Locate the cell with the specified text and output its (X, Y) center coordinate. 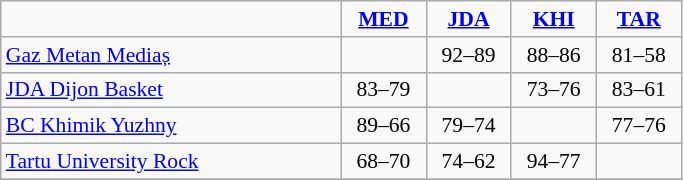
89–66 (384, 126)
88–86 (554, 55)
JDA (468, 19)
77–76 (638, 126)
83–61 (638, 90)
92–89 (468, 55)
TAR (638, 19)
68–70 (384, 162)
79–74 (468, 126)
MED (384, 19)
81–58 (638, 55)
KHI (554, 19)
83–79 (384, 90)
Gaz Metan Mediaș (171, 55)
73–76 (554, 90)
74–62 (468, 162)
Tartu University Rock (171, 162)
94–77 (554, 162)
JDA Dijon Basket (171, 90)
BC Khimik Yuzhny (171, 126)
